Determine the (X, Y) coordinate at the center of the cell enclosing the given text.  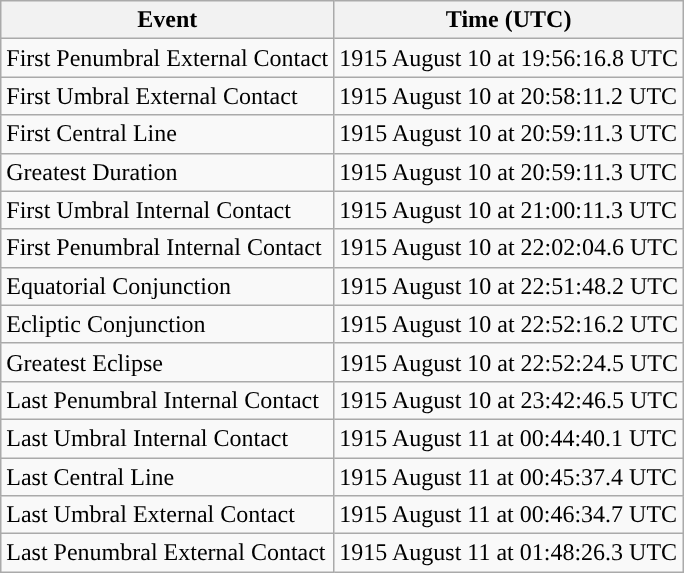
Event (168, 20)
1915 August 10 at 21:00:11.3 UTC (509, 210)
1915 August 10 at 19:56:16.8 UTC (509, 58)
1915 August 10 at 23:42:46.5 UTC (509, 400)
First Central Line (168, 134)
First Umbral Internal Contact (168, 210)
1915 August 10 at 22:52:24.5 UTC (509, 362)
1915 August 11 at 00:45:37.4 UTC (509, 477)
Greatest Duration (168, 172)
First Umbral External Contact (168, 96)
1915 August 11 at 00:46:34.7 UTC (509, 515)
1915 August 11 at 01:48:26.3 UTC (509, 553)
Time (UTC) (509, 20)
1915 August 10 at 20:58:11.2 UTC (509, 96)
Last Umbral External Contact (168, 515)
Equatorial Conjunction (168, 286)
Last Central Line (168, 477)
First Penumbral Internal Contact (168, 248)
1915 August 10 at 22:02:04.6 UTC (509, 248)
Ecliptic Conjunction (168, 324)
Last Penumbral External Contact (168, 553)
1915 August 11 at 00:44:40.1 UTC (509, 438)
Greatest Eclipse (168, 362)
1915 August 10 at 22:51:48.2 UTC (509, 286)
Last Umbral Internal Contact (168, 438)
First Penumbral External Contact (168, 58)
Last Penumbral Internal Contact (168, 400)
1915 August 10 at 22:52:16.2 UTC (509, 324)
